Find where the given text appears and provide that cell's center as (x, y) coordinate. 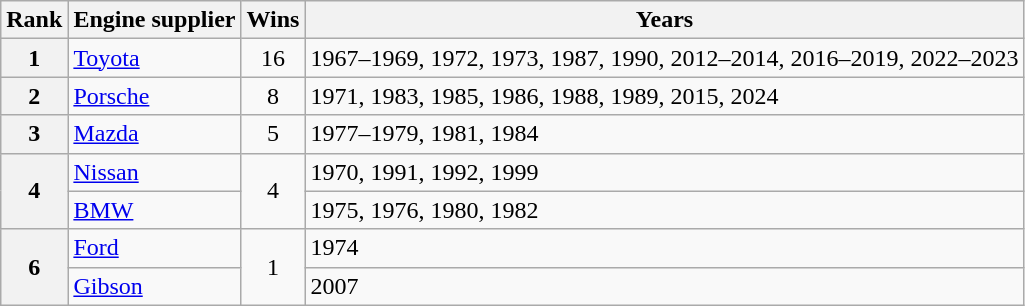
Years (664, 20)
Nissan (154, 172)
2007 (664, 286)
Wins (273, 20)
1971, 1983, 1985, 1986, 1988, 1989, 2015, 2024 (664, 96)
8 (273, 96)
6 (34, 267)
Toyota (154, 58)
Ford (154, 248)
5 (273, 134)
3 (34, 134)
BMW (154, 210)
Gibson (154, 286)
1974 (664, 248)
Mazda (154, 134)
16 (273, 58)
1967–1969, 1972, 1973, 1987, 1990, 2012–2014, 2016–2019, 2022–2023 (664, 58)
Rank (34, 20)
1977–1979, 1981, 1984 (664, 134)
Engine supplier (154, 20)
Porsche (154, 96)
2 (34, 96)
1975, 1976, 1980, 1982 (664, 210)
1970, 1991, 1992, 1999 (664, 172)
